Scan for the cell matching the given text and deliver its [X, Y] coordinate at center. 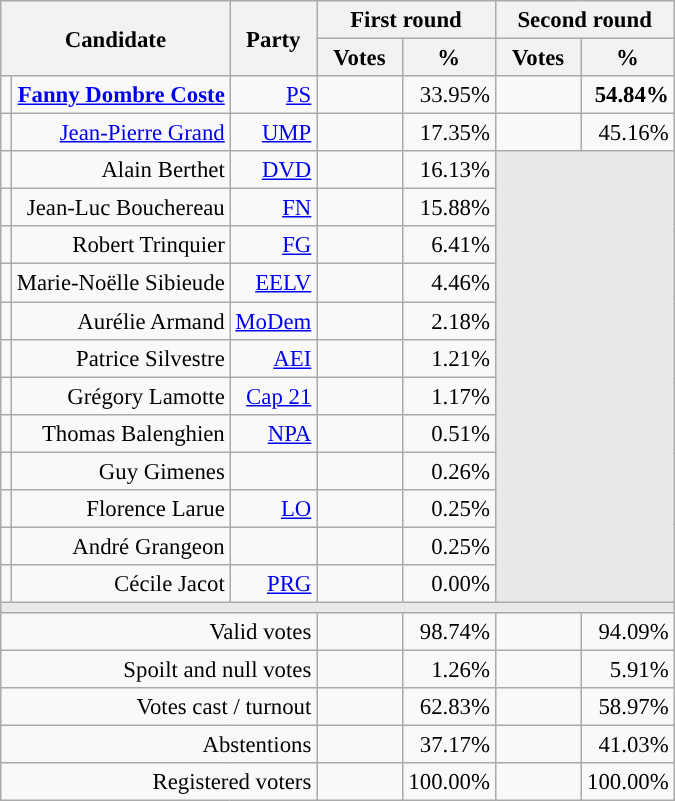
98.74% [448, 632]
Spoilt and null votes [159, 670]
DVD [274, 170]
Guy Gimenes [120, 471]
Candidate [116, 38]
FG [274, 245]
First round [406, 20]
45.16% [628, 133]
Votes cast / turnout [159, 707]
1.26% [448, 670]
4.46% [448, 283]
Registered voters [159, 782]
1.21% [448, 358]
37.17% [448, 745]
LO [274, 509]
0.00% [448, 584]
94.09% [628, 632]
Valid votes [159, 632]
FN [274, 208]
Cécile Jacot [120, 584]
PRG [274, 584]
Second round [584, 20]
5.91% [628, 670]
33.95% [448, 95]
62.83% [448, 707]
Jean-Pierre Grand [120, 133]
Party [274, 38]
16.13% [448, 170]
AEI [274, 358]
Florence Larue [120, 509]
0.51% [448, 433]
MoDem [274, 321]
Alain Berthet [120, 170]
Cap 21 [274, 396]
58.97% [628, 707]
41.03% [628, 745]
André Grangeon [120, 546]
Thomas Balenghien [120, 433]
17.35% [448, 133]
2.18% [448, 321]
Marie-Noëlle Sibieude [120, 283]
15.88% [448, 208]
EELV [274, 283]
NPA [274, 433]
Grégory Lamotte [120, 396]
Robert Trinquier [120, 245]
Jean-Luc Bouchereau [120, 208]
UMP [274, 133]
0.26% [448, 471]
Patrice Silvestre [120, 358]
Aurélie Armand [120, 321]
1.17% [448, 396]
Fanny Dombre Coste [120, 95]
Abstentions [159, 745]
6.41% [448, 245]
PS [274, 95]
54.84% [628, 95]
